For the text-containing cell, return its midpoint in (x, y) coordinate format. 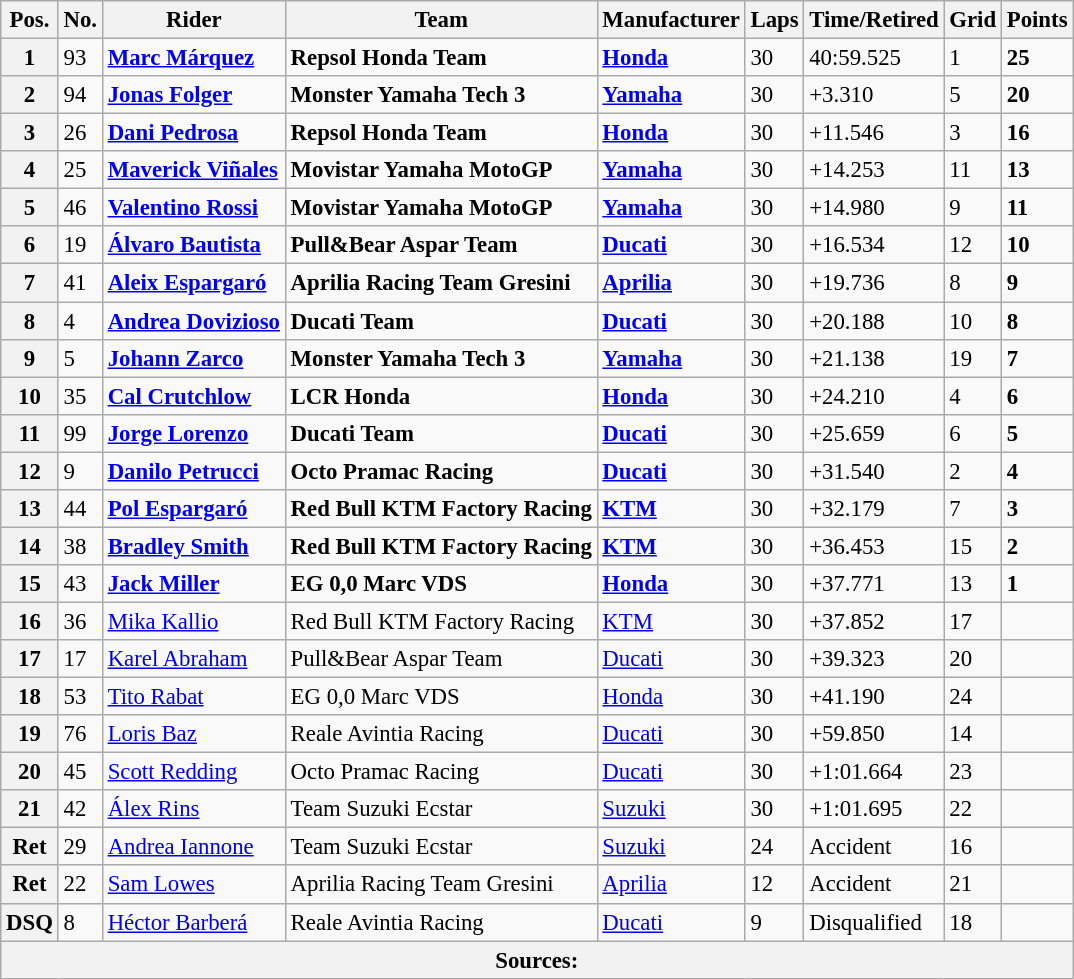
Héctor Barberá (194, 922)
Jonas Folger (194, 95)
41 (80, 283)
Sam Lowes (194, 885)
Bradley Smith (194, 546)
+3.310 (874, 95)
+11.546 (874, 133)
Tito Rabat (194, 697)
LCR Honda (441, 396)
Jack Miller (194, 584)
Jorge Lorenzo (194, 433)
99 (80, 433)
40:59.525 (874, 58)
Marc Márquez (194, 58)
Cal Crutchlow (194, 396)
Danilo Petrucci (194, 471)
+24.210 (874, 396)
Disqualified (874, 922)
+19.736 (874, 283)
76 (80, 734)
+1:01.695 (874, 809)
Manufacturer (671, 20)
+25.659 (874, 433)
Grid (972, 20)
+36.453 (874, 546)
+41.190 (874, 697)
94 (80, 95)
+14.253 (874, 170)
44 (80, 509)
+59.850 (874, 734)
Johann Zarco (194, 358)
+20.188 (874, 321)
Scott Redding (194, 772)
38 (80, 546)
43 (80, 584)
Álvaro Bautista (194, 245)
+1:01.664 (874, 772)
Karel Abraham (194, 659)
Team (441, 20)
Álex Rins (194, 809)
42 (80, 809)
35 (80, 396)
Pos. (30, 20)
Valentino Rossi (194, 208)
Andrea Dovizioso (194, 321)
Pol Espargaró (194, 509)
29 (80, 847)
Sources: (537, 960)
Rider (194, 20)
+21.138 (874, 358)
26 (80, 133)
Andrea Iannone (194, 847)
+31.540 (874, 471)
Laps (774, 20)
+37.852 (874, 621)
+37.771 (874, 584)
No. (80, 20)
Time/Retired (874, 20)
93 (80, 58)
53 (80, 697)
+39.323 (874, 659)
+14.980 (874, 208)
Dani Pedrosa (194, 133)
Mika Kallio (194, 621)
+32.179 (874, 509)
Loris Baz (194, 734)
Aleix Espargaró (194, 283)
36 (80, 621)
DSQ (30, 922)
45 (80, 772)
23 (972, 772)
46 (80, 208)
+16.534 (874, 245)
Points (1036, 20)
Maverick Viñales (194, 170)
